Output the (X, Y) coordinate of the center of the cell containing the given text.  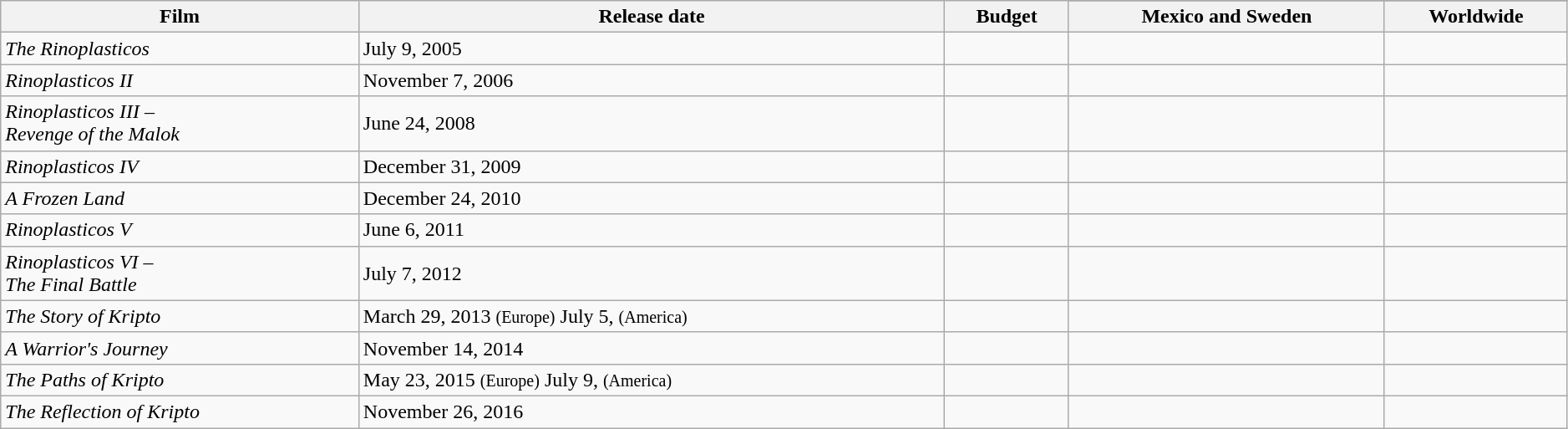
Rinoplasticos IV (180, 166)
June 24, 2008 (652, 124)
November 14, 2014 (652, 348)
Budget (1007, 17)
Rinoplasticos II (180, 80)
July 9, 2005 (652, 49)
Film (180, 17)
The Reflection of Kripto (180, 411)
June 6, 2011 (652, 230)
The Story of Kripto (180, 316)
Release date (652, 17)
A Warrior's Journey (180, 348)
A Frozen Land (180, 198)
March 29, 2013 (Europe) July 5, (America) (652, 316)
Mexico and Sweden (1226, 17)
December 31, 2009 (652, 166)
November 7, 2006 (652, 80)
May 23, 2015 (Europe) July 9, (America) (652, 380)
July 7, 2012 (652, 273)
Rinoplasticos V (180, 230)
Rinoplasticos III – Revenge of the Malok (180, 124)
Worldwide (1475, 17)
The Paths of Kripto (180, 380)
Rinoplasticos VI – The Final Battle (180, 273)
November 26, 2016 (652, 411)
December 24, 2010 (652, 198)
The Rinoplasticos (180, 49)
